Determine the [X, Y] coordinate at the center of the cell enclosing the given text.  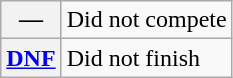
— [31, 20]
DNF [31, 58]
Did not compete [146, 20]
Did not finish [146, 58]
